Output the (X, Y) coordinate of the center of the cell containing the given text.  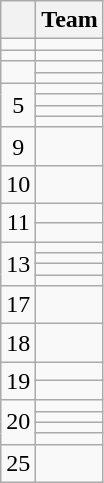
25 (18, 463)
5 (18, 105)
17 (18, 305)
10 (18, 184)
Team (70, 20)
18 (18, 343)
11 (18, 222)
9 (18, 146)
13 (18, 264)
20 (18, 422)
19 (18, 381)
